Scan for the cell matching the given text and deliver its [X, Y] coordinate at center. 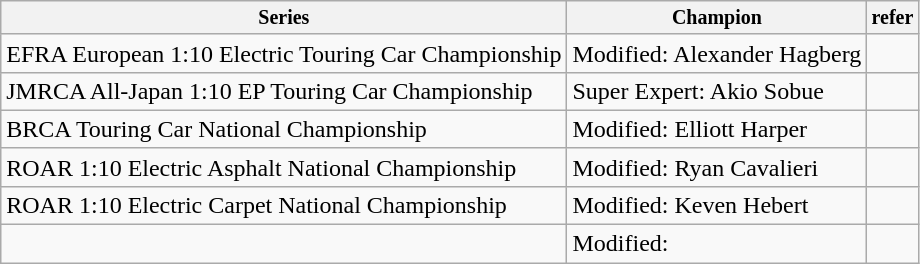
JMRCA All-Japan 1:10 EP Touring Car Championship [284, 91]
BRCA Touring Car National Championship [284, 129]
Modified: Keven Hebert [717, 205]
Super Expert: Akio Sobue [717, 91]
refer [892, 18]
Modified: [717, 244]
Champion [717, 18]
ROAR 1:10 Electric Carpet National Championship [284, 205]
Modified: Ryan Cavalieri [717, 167]
EFRA European 1:10 Electric Touring Car Championship [284, 53]
Modified: Alexander Hagberg [717, 53]
Modified: Elliott Harper [717, 129]
ROAR 1:10 Electric Asphalt National Championship [284, 167]
Series [284, 18]
